Pinpoint the cell where the given text exists, returning its (x, y) midpoint coordinate. 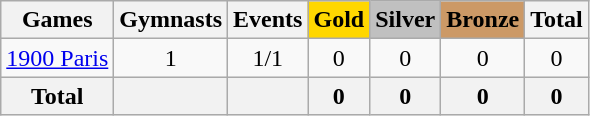
1900 Paris (58, 58)
1/1 (268, 58)
1 (171, 58)
Gymnasts (171, 20)
Events (268, 20)
Gold (339, 20)
Silver (406, 20)
Games (58, 20)
Bronze (483, 20)
